Determine the (x, y) coordinate at the center of the cell enclosing the given text.  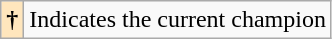
† (12, 20)
Indicates the current champion (178, 20)
